Pinpoint the cell where the given text exists, returning its (X, Y) midpoint coordinate. 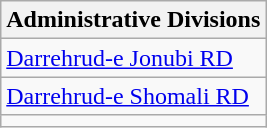
Darrehrud-e Jonubi RD (134, 58)
Darrehrud-e Shomali RD (134, 96)
Administrative Divisions (134, 20)
